Identify which cell holds the provided text, then report its [X, Y] central coordinate. 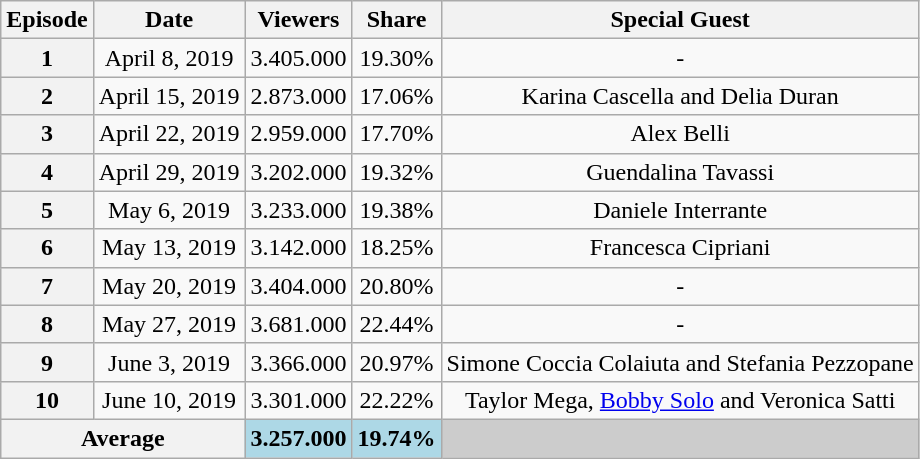
April 29, 2019 [169, 172]
2.959.000 [298, 134]
3.142.000 [298, 248]
22.22% [396, 400]
Karina Cascella and Delia Duran [680, 96]
Simone Coccia Colaiuta and Stefania Pezzopane [680, 362]
19.32% [396, 172]
Special Guest [680, 20]
3.404.000 [298, 286]
Average [123, 438]
18.25% [396, 248]
20.80% [396, 286]
2 [47, 96]
Daniele Interrante [680, 210]
May 13, 2019 [169, 248]
Taylor Mega, Bobby Solo and Veronica Satti [680, 400]
6 [47, 248]
7 [47, 286]
5 [47, 210]
17.70% [396, 134]
June 3, 2019 [169, 362]
4 [47, 172]
9 [47, 362]
Viewers [298, 20]
3.233.000 [298, 210]
3 [47, 134]
May 20, 2019 [169, 286]
3.405.000 [298, 58]
May 6, 2019 [169, 210]
20.97% [396, 362]
19.38% [396, 210]
3.681.000 [298, 324]
Guendalina Tavassi [680, 172]
April 22, 2019 [169, 134]
19.30% [396, 58]
April 8, 2019 [169, 58]
17.06% [396, 96]
1 [47, 58]
June 10, 2019 [169, 400]
Episode [47, 20]
8 [47, 324]
Francesca Cipriani [680, 248]
May 27, 2019 [169, 324]
Date [169, 20]
3.202.000 [298, 172]
2.873.000 [298, 96]
3.366.000 [298, 362]
April 15, 2019 [169, 96]
3.257.000 [298, 438]
10 [47, 400]
Share [396, 20]
Alex Belli [680, 134]
19.74% [396, 438]
3.301.000 [298, 400]
22.44% [396, 324]
